Return [x, y] of the center of cell containing provided text 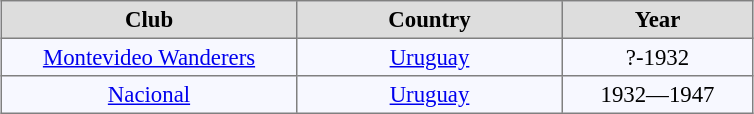
?-1932 [657, 57]
Country [430, 20]
Montevideo Wanderers [149, 57]
Nacional [149, 95]
1932—1947 [657, 95]
Year [657, 20]
Club [149, 20]
